Scan for the cell matching the given text and deliver its [x, y] coordinate at center. 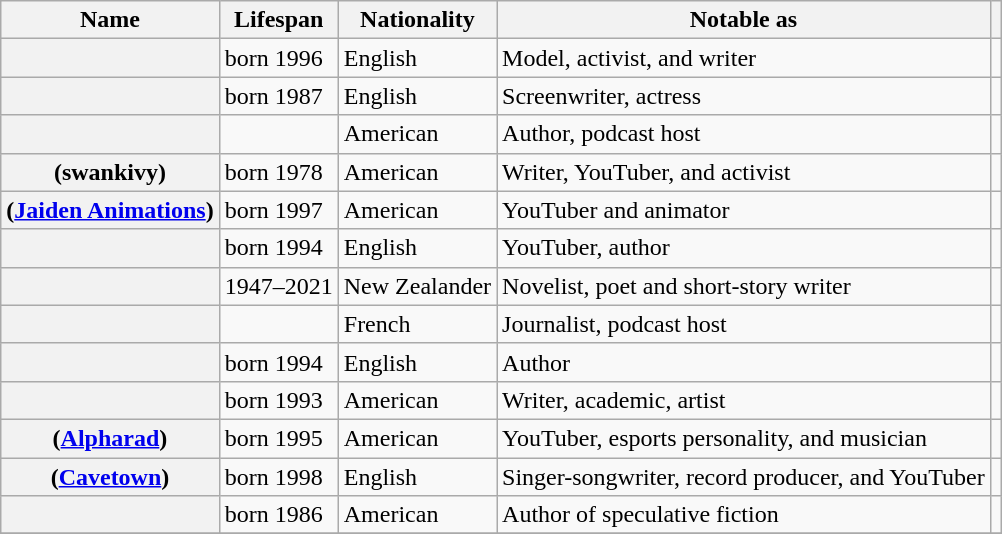
born 1987 [278, 96]
Author of speculative fiction [744, 515]
YouTuber, esports personality, and musician [744, 438]
Journalist, podcast host [744, 324]
Singer-songwriter, record producer, and YouTuber [744, 477]
born 1995 [278, 438]
1947–2021 [278, 286]
(Alpharad) [110, 438]
YouTuber, author [744, 248]
YouTuber and animator [744, 210]
Nationality [417, 20]
Novelist, poet and short-story writer [744, 286]
French [417, 324]
Name [110, 20]
born 1997 [278, 210]
Author, podcast host [744, 134]
Lifespan [278, 20]
(Cavetown) [110, 477]
Model, activist, and writer [744, 58]
Author [744, 362]
Writer, academic, artist [744, 400]
(Jaiden Animations) [110, 210]
Writer, YouTuber, and activist [744, 172]
Screenwriter, actress [744, 96]
born 1986 [278, 515]
Notable as [744, 20]
born 1996 [278, 58]
born 1998 [278, 477]
(swankivy) [110, 172]
born 1978 [278, 172]
born 1993 [278, 400]
New Zealander [417, 286]
